For the text-containing cell, return its midpoint in (x, y) coordinate format. 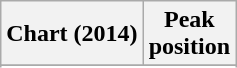
Peakposition (189, 34)
Chart (2014) (72, 34)
